Output the [x, y] coordinate of the center of the cell containing the given text.  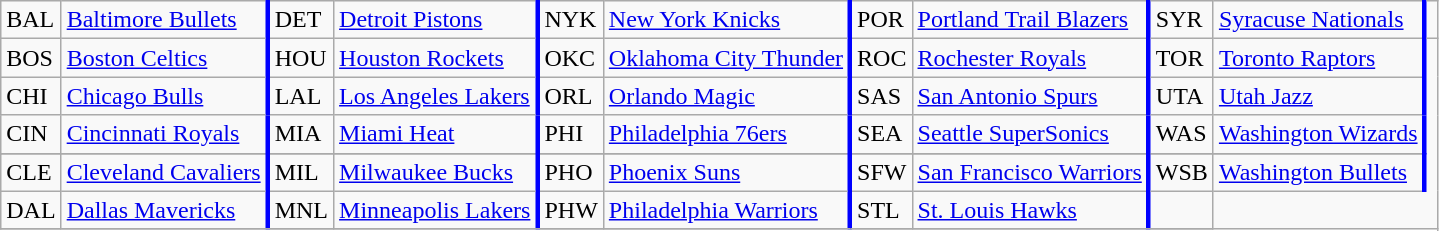
UTA [1182, 96]
POR [881, 20]
STL [881, 210]
New York Knicks [726, 20]
PHO [570, 172]
PHW [570, 210]
TOR [1182, 58]
MIA [301, 134]
BOS [31, 58]
Houston Rockets [436, 58]
Philadelphia 76ers [726, 134]
Toronto Raptors [1318, 58]
Syracuse Nationals [1318, 20]
Oklahoma City Thunder [726, 58]
DAL [31, 210]
Cincinnati Royals [164, 134]
Minneapolis Lakers [436, 210]
St. Louis Hawks [1030, 210]
Orlando Magic [726, 96]
Philadelphia Warriors [726, 210]
WAS [1182, 134]
Rochester Royals [1030, 58]
WSB [1182, 172]
Detroit Pistons [436, 20]
ROC [881, 58]
SAS [881, 96]
PHI [570, 134]
MIL [301, 172]
Cleveland Cavaliers [164, 172]
Washington Wizards [1318, 134]
SYR [1182, 20]
LAL [301, 96]
CLE [31, 172]
DET [301, 20]
Dallas Mavericks [164, 210]
Boston Celtics [164, 58]
Los Angeles Lakers [436, 96]
San Francisco Warriors [1030, 172]
OKC [570, 58]
CIN [31, 134]
Chicago Bulls [164, 96]
ORL [570, 96]
Baltimore Bullets [164, 20]
SEA [881, 134]
SFW [881, 172]
CHI [31, 96]
NYK [570, 20]
BAL [31, 20]
Miami Heat [436, 134]
Seattle SuperSonics [1030, 134]
MNL [301, 210]
Washington Bullets [1318, 172]
Milwaukee Bucks [436, 172]
HOU [301, 58]
Utah Jazz [1318, 96]
Phoenix Suns [726, 172]
Portland Trail Blazers [1030, 20]
San Antonio Spurs [1030, 96]
